Search for the cell housing the specified text and yield its [X, Y] center coordinate. 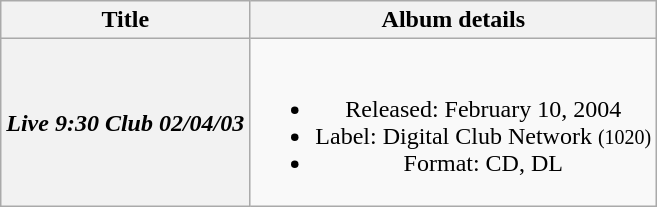
Title [126, 20]
Album details [454, 20]
Live 9:30 Club 02/04/03 [126, 122]
Released: February 10, 2004Label: Digital Club Network (1020)Format: CD, DL [454, 122]
